Locate the cell with the specified text and output its [x, y] center coordinate. 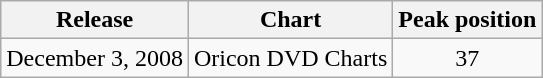
37 [468, 58]
December 3, 2008 [95, 58]
Chart [290, 20]
Oricon DVD Charts [290, 58]
Release [95, 20]
Peak position [468, 20]
